Return [x, y] of the center of cell containing provided text 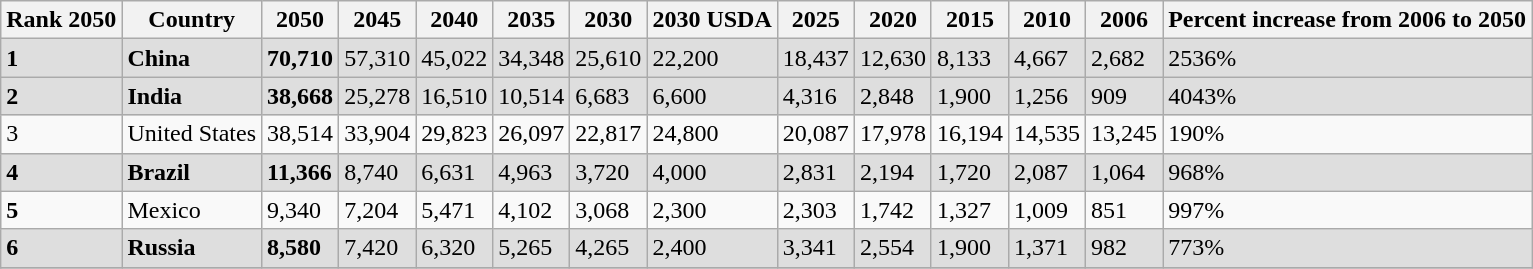
4,102 [532, 210]
2,303 [816, 210]
United States [192, 134]
2030 USDA [712, 20]
8,133 [970, 58]
25,610 [608, 58]
6 [62, 248]
16,194 [970, 134]
1,720 [970, 172]
22,200 [712, 58]
1 [62, 58]
5,265 [532, 248]
18,437 [816, 58]
5,471 [454, 210]
2050 [300, 20]
22,817 [608, 134]
India [192, 96]
1,327 [970, 210]
2536% [1348, 58]
7,204 [378, 210]
997% [1348, 210]
190% [1348, 134]
2025 [816, 20]
Country [192, 20]
China [192, 58]
25,278 [378, 96]
1,742 [892, 210]
38,668 [300, 96]
2,848 [892, 96]
2015 [970, 20]
2040 [454, 20]
2,087 [1046, 172]
2,554 [892, 248]
3 [62, 134]
57,310 [378, 58]
2,194 [892, 172]
4,265 [608, 248]
Percent increase from 2006 to 2050 [1348, 20]
3,068 [608, 210]
773% [1348, 248]
1,256 [1046, 96]
16,510 [454, 96]
4043% [1348, 96]
2,682 [1124, 58]
4,667 [1046, 58]
70,710 [300, 58]
45,022 [454, 58]
Russia [192, 248]
6,320 [454, 248]
968% [1348, 172]
34,348 [532, 58]
9,340 [300, 210]
4 [62, 172]
909 [1124, 96]
2030 [608, 20]
33,904 [378, 134]
10,514 [532, 96]
2,300 [712, 210]
12,630 [892, 58]
13,245 [1124, 134]
6,683 [608, 96]
Rank 2050 [62, 20]
1,064 [1124, 172]
3,720 [608, 172]
Brazil [192, 172]
38,514 [300, 134]
2,400 [712, 248]
24,800 [712, 134]
6,631 [454, 172]
2035 [532, 20]
2045 [378, 20]
2 [62, 96]
5 [62, 210]
7,420 [378, 248]
851 [1124, 210]
14,535 [1046, 134]
20,087 [816, 134]
6,600 [712, 96]
2,831 [816, 172]
4,000 [712, 172]
2010 [1046, 20]
Mexico [192, 210]
11,366 [300, 172]
8,740 [378, 172]
2006 [1124, 20]
1,371 [1046, 248]
4,963 [532, 172]
1,009 [1046, 210]
26,097 [532, 134]
29,823 [454, 134]
17,978 [892, 134]
2020 [892, 20]
982 [1124, 248]
8,580 [300, 248]
3,341 [816, 248]
4,316 [816, 96]
